Capture the cell that displays the provided text and extract its (X, Y) central coordinate. 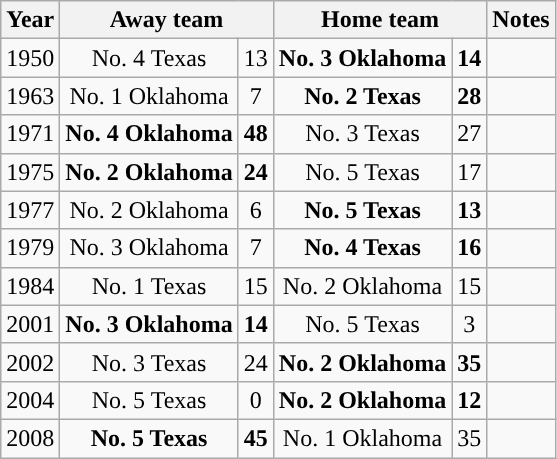
2008 (30, 438)
28 (470, 96)
3 (470, 324)
No. 2 Texas (362, 96)
12 (470, 400)
Notes (521, 20)
45 (256, 438)
No. 4 Oklahoma (149, 134)
2001 (30, 324)
1971 (30, 134)
Home team (380, 20)
1977 (30, 210)
2002 (30, 362)
17 (470, 172)
27 (470, 134)
2004 (30, 400)
1975 (30, 172)
48 (256, 134)
No. 1 Texas (149, 286)
0 (256, 400)
1950 (30, 58)
1984 (30, 286)
16 (470, 248)
6 (256, 210)
Away team (166, 20)
Year (30, 20)
1963 (30, 96)
1979 (30, 248)
